Provide the [X, Y] coordinate of the cell's center where the given text is located.  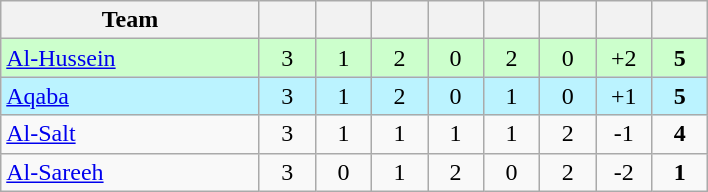
4 [680, 134]
-2 [624, 172]
+2 [624, 58]
+1 [624, 96]
-1 [624, 134]
Aqaba [130, 96]
Team [130, 20]
Al-Hussein [130, 58]
Al-Salt [130, 134]
Al-Sareeh [130, 172]
